Determine the [x, y] coordinate at the center of the cell enclosing the given text.  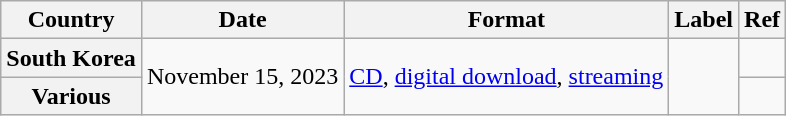
Label [704, 20]
CD, digital download, streaming [506, 77]
Country [72, 20]
November 15, 2023 [242, 77]
South Korea [72, 58]
Ref [762, 20]
Various [72, 96]
Date [242, 20]
Format [506, 20]
